Extract the (X, Y) coordinate from the center of the cell holding the provided text.  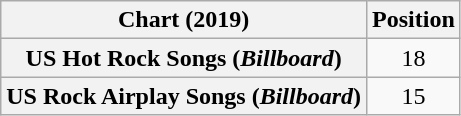
15 (414, 96)
Chart (2019) (184, 20)
US Rock Airplay Songs (Billboard) (184, 96)
US Hot Rock Songs (Billboard) (184, 58)
Position (414, 20)
18 (414, 58)
